Determine the (x, y) coordinate at the center of the cell enclosing the given text.  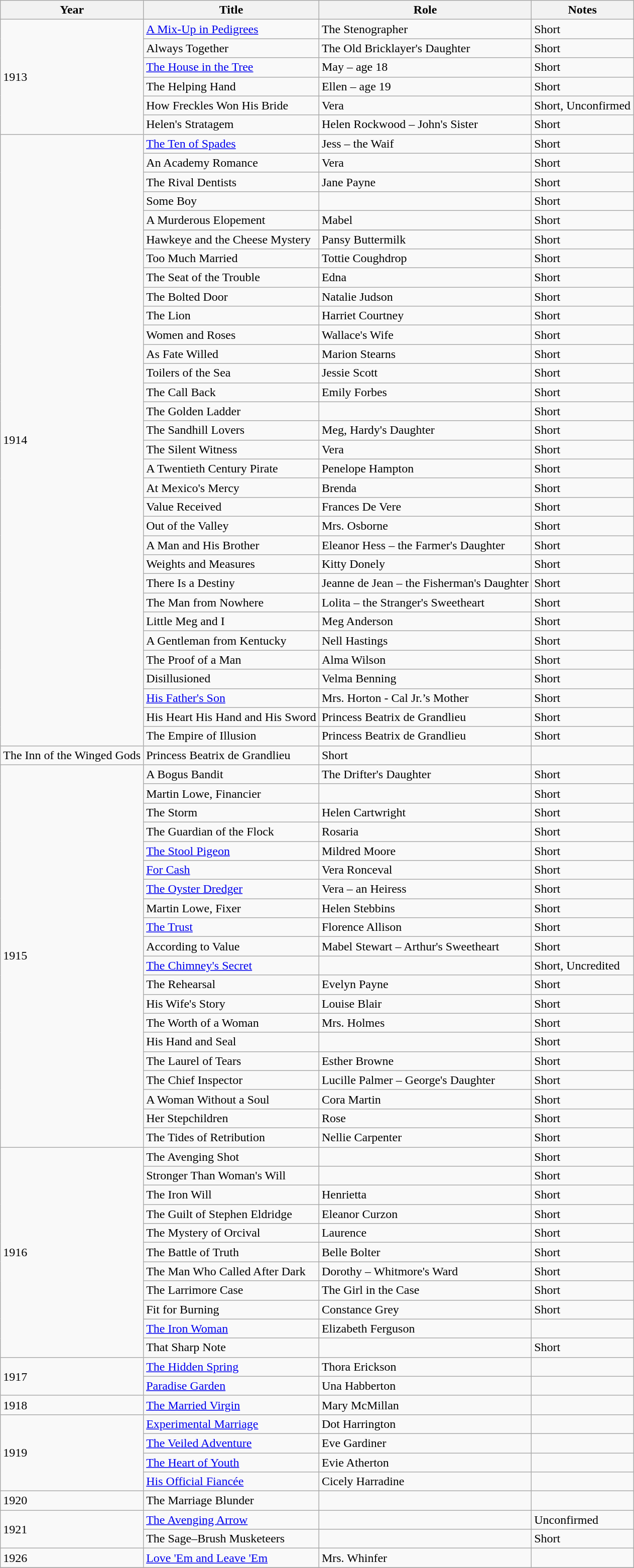
Mrs. Holmes (425, 1023)
Value Received (231, 507)
The Avenging Shot (231, 1156)
The Iron Woman (231, 1329)
Louise Blair (425, 1004)
As Fate Willed (231, 354)
The Proof of a Man (231, 660)
A Man and His Brother (231, 545)
The Man Who Called After Dark (231, 1271)
1926 (72, 1558)
The Trust (231, 927)
Her Stepchildren (231, 1118)
That Sharp Note (231, 1348)
Role (425, 10)
Helen Cartwright (425, 812)
May – age 18 (425, 67)
The Bolted Door (231, 297)
Martin Lowe, Fixer (231, 908)
His Wife's Story (231, 1004)
Wallace's Wife (425, 335)
The Heart of Youth (231, 1463)
According to Value (231, 946)
Helen Stebbins (425, 908)
1914 (72, 440)
There Is a Destiny (231, 583)
The Old Bricklayer's Daughter (425, 48)
His Official Fiancée (231, 1482)
The Chief Inspector (231, 1080)
The Oyster Dredger (231, 889)
The Inn of the Winged Gods (72, 755)
Short, Unconfirmed (582, 105)
Short, Uncredited (582, 966)
The Silent Witness (231, 449)
Ellen – age 19 (425, 86)
Mary McMillan (425, 1405)
Nellie Carpenter (425, 1137)
Velma Benning (425, 679)
Jane Payne (425, 182)
Rose (425, 1118)
1916 (72, 1252)
The Lion (231, 316)
At Mexico's Mercy (231, 488)
Lucille Palmer – George's Daughter (425, 1080)
1919 (72, 1453)
Eleanor Hess – the Farmer's Daughter (425, 545)
The Marriage Blunder (231, 1501)
The Empire of Illusion (231, 736)
An Academy Romance (231, 163)
Tottie Coughdrop (425, 259)
Lolita – the Stranger's Sweetheart (425, 602)
Weights and Measures (231, 564)
Elizabeth Ferguson (425, 1329)
Fit for Burning (231, 1309)
The House in the Tree (231, 67)
The Worth of a Woman (231, 1023)
The Hidden Spring (231, 1367)
Jeanne de Jean – the Fisherman's Daughter (425, 583)
The Battle of Truth (231, 1252)
Hawkeye and the Cheese Mystery (231, 239)
Natalie Judson (425, 297)
1917 (72, 1376)
Mildred Moore (425, 851)
The Avenging Arrow (231, 1520)
The Laurel of Tears (231, 1061)
His Hand and Seal (231, 1042)
The Storm (231, 812)
The Stenographer (425, 29)
Mabel Stewart – Arthur's Sweetheart (425, 946)
Vera Ronceval (425, 870)
Helen's Stratagem (231, 125)
A Bogus Bandit (231, 774)
The Seat of the Trouble (231, 278)
The Chimney's Secret (231, 966)
Eleanor Curzon (425, 1214)
Mrs. Horton - Cal Jr.’s Mother (425, 698)
How Freckles Won His Bride (231, 105)
Mrs. Osborne (425, 526)
His Father's Son (231, 698)
A Murderous Elopement (231, 220)
Stronger Than Woman's Will (231, 1176)
Penelope Hampton (425, 468)
Una Habberton (425, 1386)
Belle Bolter (425, 1252)
The Sage–Brush Musketeers (231, 1539)
Rosaria (425, 831)
The Mystery of Orcival (231, 1233)
The Man from Nowhere (231, 602)
Martin Lowe, Financier (231, 793)
The Married Virgin (231, 1405)
Cicely Harradine (425, 1482)
For Cash (231, 870)
Unconfirmed (582, 1520)
Evelyn Payne (425, 985)
The Larrimore Case (231, 1290)
Meg, Hardy's Daughter (425, 430)
The Girl in the Case (425, 1290)
Little Meg and I (231, 622)
Thora Erickson (425, 1367)
The Tides of Retribution (231, 1137)
Notes (582, 10)
The Ten of Spades (231, 144)
Some Boy (231, 201)
Florence Allison (425, 927)
Edna (425, 278)
A Woman Without a Soul (231, 1099)
1920 (72, 1501)
The Guilt of Stephen Eldridge (231, 1214)
The Drifter's Daughter (425, 774)
The Call Back (231, 392)
Too Much Married (231, 259)
The Sandhill Lovers (231, 430)
Henrietta (425, 1195)
Kitty Donely (425, 564)
The Helping Hand (231, 86)
Year (72, 10)
Constance Grey (425, 1309)
A Twentieth Century Pirate (231, 468)
The Golden Ladder (231, 411)
The Stool Pigeon (231, 851)
1921 (72, 1529)
Mabel (425, 220)
Experimental Marriage (231, 1424)
Nell Hastings (425, 641)
His Heart His Hand and His Sword (231, 717)
Pansy Buttermilk (425, 239)
Evie Atherton (425, 1463)
Always Together (231, 48)
Toilers of the Sea (231, 373)
Women and Roses (231, 335)
The Veiled Adventure (231, 1443)
Title (231, 10)
1913 (72, 77)
Disillusioned (231, 679)
The Guardian of the Flock (231, 831)
Dot Harrington (425, 1424)
Harriet Courtney (425, 316)
Cora Martin (425, 1099)
Jessie Scott (425, 373)
1918 (72, 1405)
Helen Rockwood – John's Sister (425, 125)
Marion Stearns (425, 354)
Brenda (425, 488)
Love 'Em and Leave 'Em (231, 1558)
The Rehearsal (231, 985)
Eve Gardiner (425, 1443)
Frances De Vere (425, 507)
Esther Browne (425, 1061)
The Rival Dentists (231, 182)
The Iron Will (231, 1195)
A Mix-Up in Pedigrees (231, 29)
Dorothy – Whitmore's Ward (425, 1271)
Emily Forbes (425, 392)
Out of the Valley (231, 526)
A Gentleman from Kentucky (231, 641)
1915 (72, 956)
Jess – the Waif (425, 144)
Mrs. Whinfer (425, 1558)
Alma Wilson (425, 660)
Paradise Garden (231, 1386)
Meg Anderson (425, 622)
Vera – an Heiress (425, 889)
Laurence (425, 1233)
